Scan for the cell matching the given text and deliver its (x, y) coordinate at center. 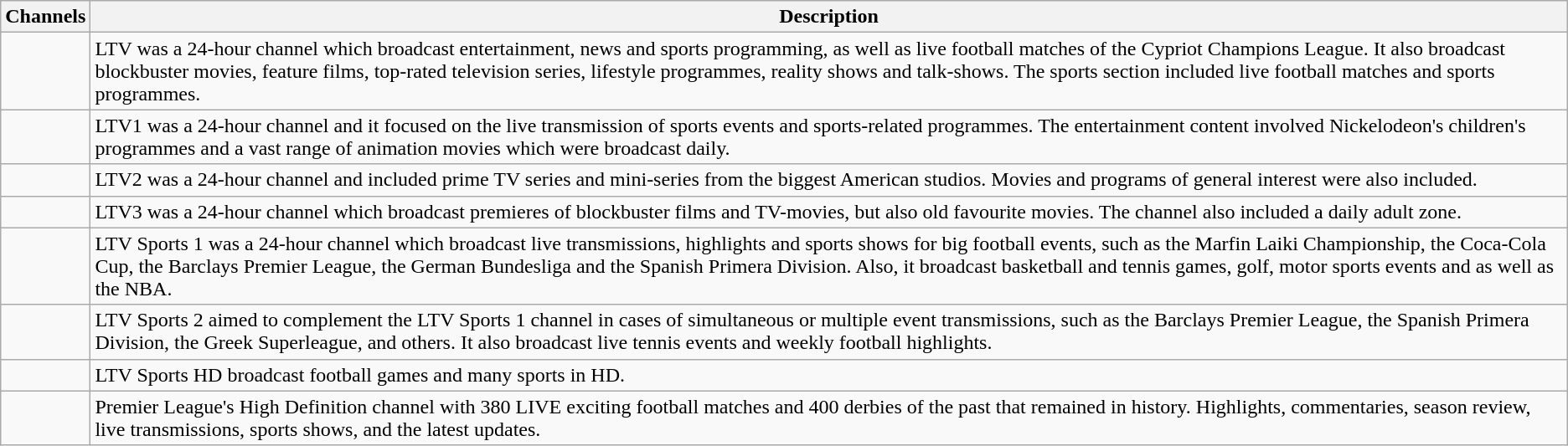
Description (829, 17)
Channels (45, 17)
LTV Sports HD broadcast football games and many sports in HD. (829, 375)
